Search for the cell housing the specified text and yield its (X, Y) center coordinate. 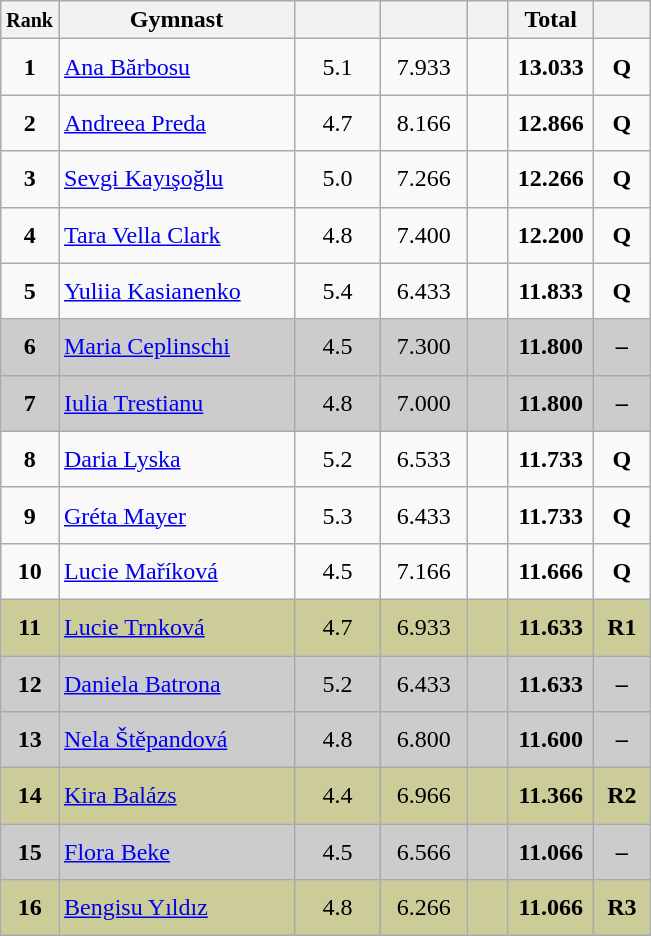
15 (30, 852)
6 (30, 347)
7 (30, 403)
7.166 (424, 571)
Daniela Batrona (176, 684)
Flora Beke (176, 852)
Lucie Trnková (176, 627)
11.600 (551, 740)
Rank (30, 20)
7.000 (424, 403)
3 (30, 179)
Total (551, 20)
Lucie Maříková (176, 571)
5.1 (338, 67)
Tara Vella Clark (176, 235)
6.966 (424, 796)
5.0 (338, 179)
7.933 (424, 67)
6.533 (424, 459)
12 (30, 684)
13.033 (551, 67)
Maria Ceplinschi (176, 347)
Yuliia Kasianenko (176, 291)
11.666 (551, 571)
Iulia Trestianu (176, 403)
8 (30, 459)
11.366 (551, 796)
6.566 (424, 852)
16 (30, 908)
14 (30, 796)
5.4 (338, 291)
Daria Lyska (176, 459)
R3 (622, 908)
7.400 (424, 235)
1 (30, 67)
6.933 (424, 627)
11.833 (551, 291)
R1 (622, 627)
6.800 (424, 740)
5.3 (338, 515)
9 (30, 515)
7.300 (424, 347)
6.266 (424, 908)
4.4 (338, 796)
2 (30, 123)
Andreea Preda (176, 123)
Ana Bărbosu (176, 67)
12.200 (551, 235)
11 (30, 627)
5 (30, 291)
4 (30, 235)
R2 (622, 796)
7.266 (424, 179)
8.166 (424, 123)
Sevgi Kayışoğlu (176, 179)
Gymnast (176, 20)
Bengisu Yıldız (176, 908)
13 (30, 740)
12.866 (551, 123)
Kira Balázs (176, 796)
12.266 (551, 179)
Nela Štěpandová (176, 740)
10 (30, 571)
Gréta Mayer (176, 515)
